Search for the cell housing the specified text and yield its [x, y] center coordinate. 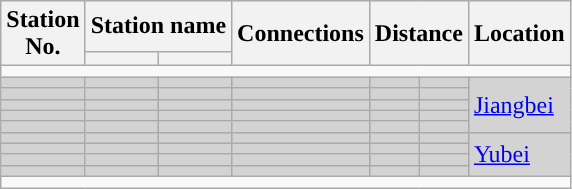
Location [519, 34]
Distance [418, 34]
Station name [158, 26]
Jiangbei [519, 104]
StationNo. [43, 34]
Yubei [519, 154]
Connections [301, 34]
